Search for the cell housing the specified text and yield its (x, y) center coordinate. 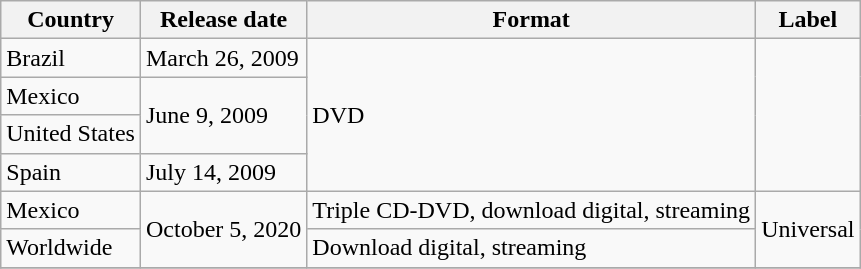
October 5, 2020 (223, 229)
June 9, 2009 (223, 115)
Release date (223, 20)
DVD (532, 115)
Triple CD-DVD, download digital, streaming (532, 210)
Worldwide (71, 248)
Download digital, streaming (532, 248)
Universal (808, 229)
Spain (71, 172)
United States (71, 134)
Country (71, 20)
Format (532, 20)
Label (808, 20)
Brazil (71, 58)
July 14, 2009 (223, 172)
March 26, 2009 (223, 58)
